Locate the cell with the specified text and output its [X, Y] center coordinate. 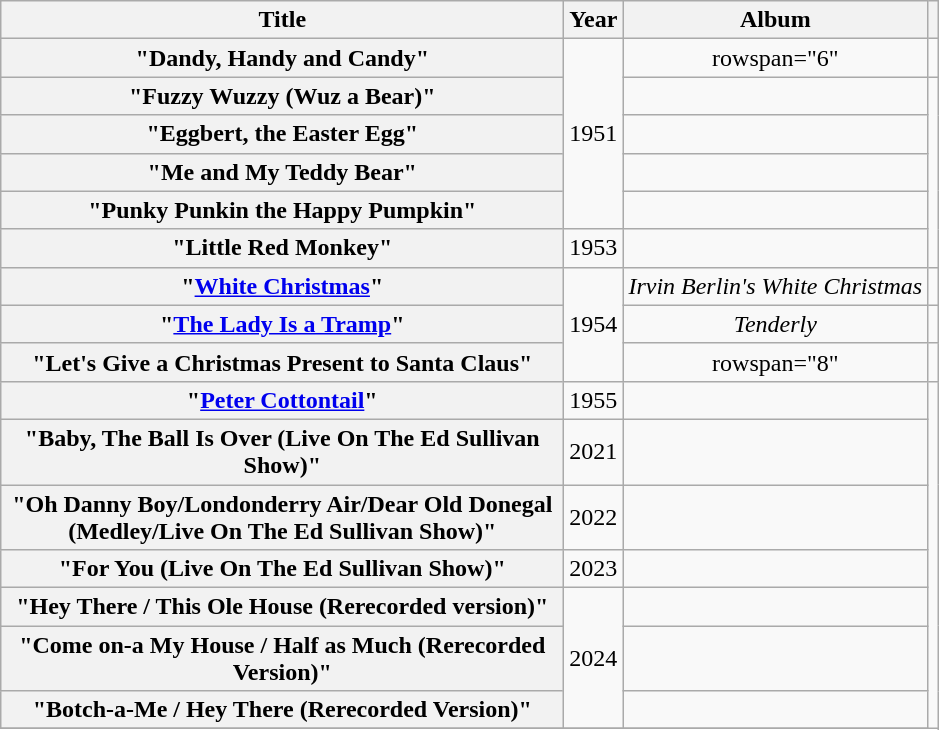
"Fuzzy Wuzzy (Wuz a Bear)" [282, 96]
Irvin Berlin's White Christmas [776, 286]
"Let's Give a Christmas Present to Santa Claus" [282, 362]
1953 [594, 248]
"Baby, The Ball Is Over (Live On The Ed Sullivan Show)" [282, 452]
2023 [594, 569]
2022 [594, 516]
"Me and My Teddy Bear" [282, 172]
1954 [594, 324]
1951 [594, 134]
Tenderly [776, 324]
"Botch-a-Me / Hey There (Rerecorded Version)" [282, 710]
Year [594, 20]
rowspan="8" [776, 362]
"Little Red Monkey" [282, 248]
"Peter Cottontail" [282, 400]
"Oh Danny Boy/Londonderry Air/Dear Old Donegal (Medley/Live On The Ed Sullivan Show)" [282, 516]
2021 [594, 452]
rowspan="6" [776, 58]
"Come on-a My House / Half as Much (Rerecorded Version)" [282, 658]
"White Christmas" [282, 286]
"Dandy, Handy and Candy" [282, 58]
"The Lady Is a Tramp" [282, 324]
"Eggbert, the Easter Egg" [282, 134]
1955 [594, 400]
"Punky Punkin the Happy Pumpkin" [282, 210]
Title [282, 20]
Album [776, 20]
"Hey There / This Ole House (Rerecorded version)" [282, 607]
"For You (Live On The Ed Sullivan Show)" [282, 569]
2024 [594, 658]
